Return [X, Y] of the center of cell containing provided text 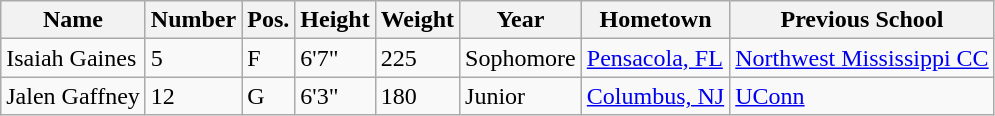
180 [417, 96]
Columbus, NJ [655, 96]
5 [193, 58]
UConn [862, 96]
Previous School [862, 20]
F [268, 58]
Pos. [268, 20]
6'7" [335, 58]
12 [193, 96]
6'3" [335, 96]
Name [74, 20]
Hometown [655, 20]
Sophomore [521, 58]
Height [335, 20]
Year [521, 20]
Northwest Mississippi CC [862, 58]
225 [417, 58]
Junior [521, 96]
G [268, 96]
Pensacola, FL [655, 58]
Number [193, 20]
Weight [417, 20]
Jalen Gaffney [74, 96]
Isaiah Gaines [74, 58]
